Capture the cell that displays the provided text and extract its (X, Y) central coordinate. 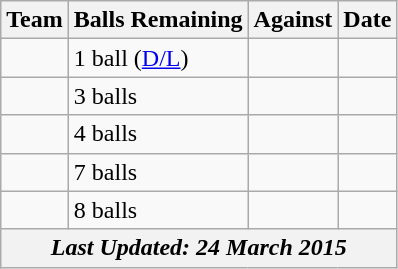
Date (368, 20)
3 balls (158, 96)
8 balls (158, 210)
1 ball (D/L) (158, 58)
7 balls (158, 172)
4 balls (158, 134)
Team (35, 20)
Balls Remaining (158, 20)
Against (293, 20)
Last Updated: 24 March 2015 (199, 248)
